Search for the cell housing the specified text and yield its (x, y) center coordinate. 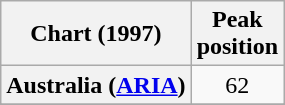
62 (237, 85)
Australia (ARIA) (96, 85)
Peakposition (237, 34)
Chart (1997) (96, 34)
